Identify which cell holds the provided text, then report its (x, y) central coordinate. 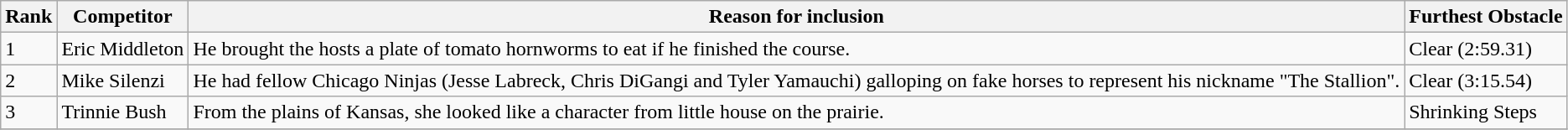
Clear (3:15.54) (1486, 81)
Shrinking Steps (1486, 112)
Reason for inclusion (796, 17)
From the plains of Kansas, she looked like a character from little house on the prairie. (796, 112)
He brought the hosts a plate of tomato hornworms to eat if he finished the course. (796, 49)
Rank (28, 17)
Clear (2:59.31) (1486, 49)
2 (28, 81)
Trinnie Bush (122, 112)
Furthest Obstacle (1486, 17)
He had fellow Chicago Ninjas (Jesse Labreck, Chris DiGangi and Tyler Yamauchi) galloping on fake horses to represent his nickname "The Stallion". (796, 81)
Competitor (122, 17)
Eric Middleton (122, 49)
3 (28, 112)
Mike Silenzi (122, 81)
1 (28, 49)
